For the text-containing cell, return its midpoint in [x, y] coordinate format. 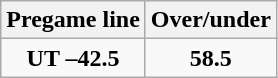
58.5 [210, 58]
UT –42.5 [74, 58]
Pregame line [74, 20]
Over/under [210, 20]
